Identify which cell holds the provided text, then report its [x, y] central coordinate. 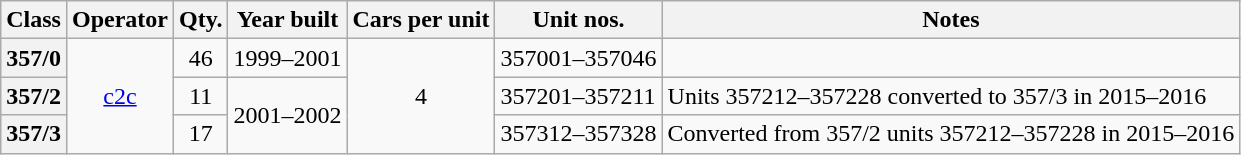
2001–2002 [288, 115]
Operator [120, 20]
Converted from 357/2 units 357212–357228 in 2015–2016 [951, 134]
357/3 [34, 134]
Unit nos. [578, 20]
1999–2001 [288, 58]
357/2 [34, 96]
17 [201, 134]
4 [421, 96]
357201–357211 [578, 96]
11 [201, 96]
Qty. [201, 20]
357001–357046 [578, 58]
Units 357212–357228 converted to 357/3 in 2015–2016 [951, 96]
46 [201, 58]
Notes [951, 20]
357/0 [34, 58]
c2c [120, 96]
Class [34, 20]
Year built [288, 20]
357312–357328 [578, 134]
Cars per unit [421, 20]
